For the text-containing cell, return its midpoint in (x, y) coordinate format. 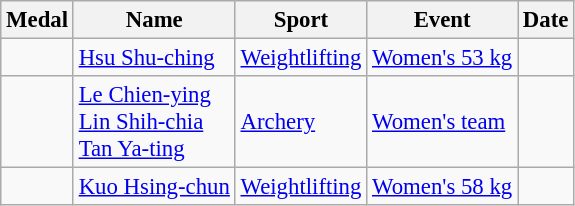
Le Chien-yingLin Shih-chiaTan Ya-ting (154, 122)
Medal (38, 20)
Kuo Hsing-chun (154, 187)
Archery (301, 122)
Date (546, 20)
Women's team (442, 122)
Sport (301, 20)
Event (442, 20)
Hsu Shu-ching (154, 58)
Women's 53 kg (442, 58)
Women's 58 kg (442, 187)
Name (154, 20)
